Identify which cell holds the provided text, then report its [X, Y] central coordinate. 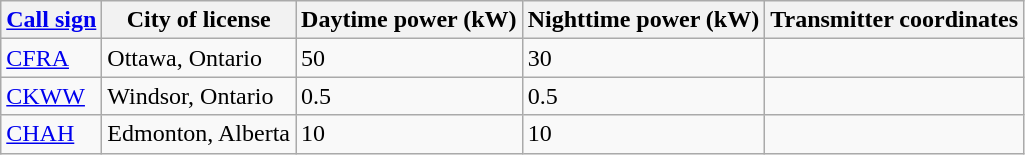
Nighttime power (kW) [644, 20]
Transmitter coordinates [894, 20]
City of license [199, 20]
CKWW [52, 96]
Edmonton, Alberta [199, 134]
CFRA [52, 58]
Windsor, Ontario [199, 96]
50 [410, 58]
Call sign [52, 20]
30 [644, 58]
Daytime power (kW) [410, 20]
CHAH [52, 134]
Ottawa, Ontario [199, 58]
